Output the (x, y) coordinate of the center of the cell containing the given text.  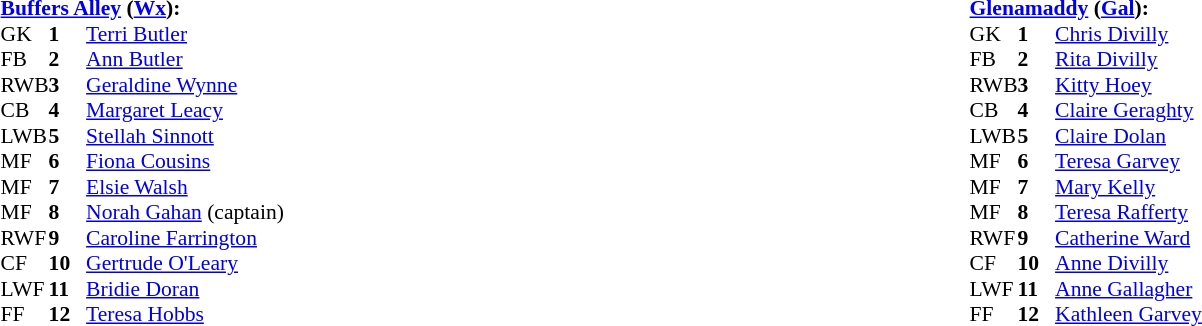
Terri Butler (185, 34)
Fiona Cousins (185, 161)
Norah Gahan (captain) (185, 213)
Chris Divilly (1128, 34)
Claire Geraghty (1128, 111)
Anne Divilly (1128, 263)
Rita Divilly (1128, 59)
Ann Butler (185, 59)
Mary Kelly (1128, 187)
Anne Gallagher (1128, 289)
Elsie Walsh (185, 187)
Margaret Leacy (185, 111)
Stellah Sinnott (185, 136)
Catherine Ward (1128, 238)
Gertrude O'Leary (185, 263)
Claire Dolan (1128, 136)
Geraldine Wynne (185, 85)
Teresa Rafferty (1128, 213)
Bridie Doran (185, 289)
Caroline Farrington (185, 238)
Teresa Garvey (1128, 161)
Kitty Hoey (1128, 85)
